Determine the [x, y] coordinate at the center of the cell enclosing the given text.  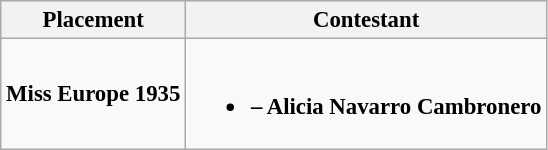
Placement [94, 20]
– Alicia Navarro Cambronero [366, 94]
Miss Europe 1935 [94, 94]
Contestant [366, 20]
